Pinpoint the cell where the given text exists, returning its [X, Y] midpoint coordinate. 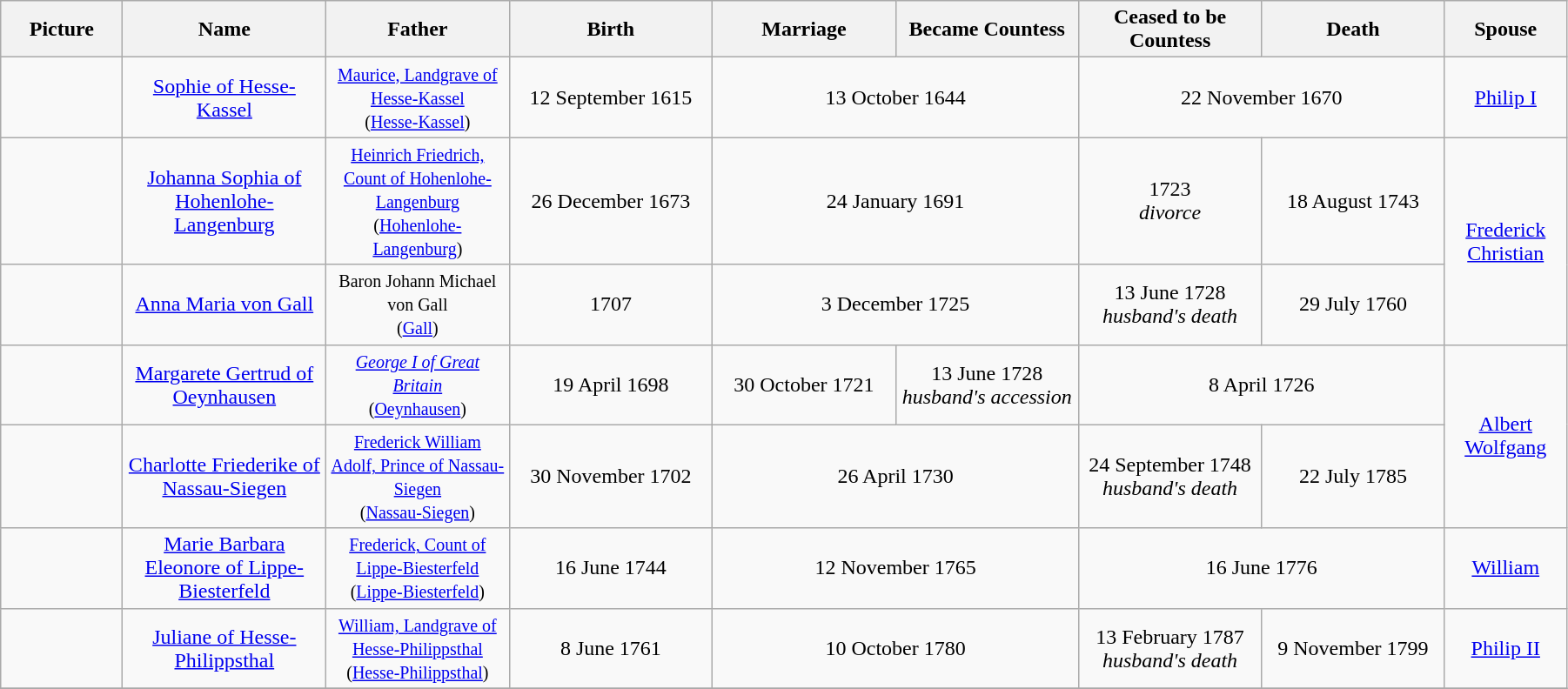
16 June 1776 [1262, 568]
Ceased to be Countess [1169, 30]
8 June 1761 [611, 648]
Philip I [1505, 97]
13 June 1728husband's accession [987, 385]
Name [224, 30]
Death [1353, 30]
Johanna Sophia of Hohenlohe-Langenburg [224, 201]
24 September 1748husband's death [1169, 477]
1707 [611, 304]
George I of Great Britain(Oeynhausen) [418, 385]
Maurice, Landgrave of Hesse-Kassel(Hesse-Kassel) [418, 97]
12 November 1765 [896, 568]
10 October 1780 [896, 648]
Frederick Christian [1505, 241]
13 February 1787husband's death [1169, 648]
29 July 1760 [1353, 304]
Juliane of Hesse-Philippsthal [224, 648]
9 November 1799 [1353, 648]
Picture [62, 30]
22 November 1670 [1262, 97]
Anna Maria von Gall [224, 304]
1723divorce [1169, 201]
Philip II [1505, 648]
Heinrich Friedrich, Count of Hohenlohe-Langenburg(Hohenlohe-Langenburg) [418, 201]
19 April 1698 [611, 385]
30 October 1721 [804, 385]
Marie Barbara Eleonore of Lippe-Biesterfeld [224, 568]
Birth [611, 30]
Frederick William Adolf, Prince of Nassau-Siegen(Nassau-Siegen) [418, 477]
12 September 1615 [611, 97]
Marriage [804, 30]
26 April 1730 [896, 477]
16 June 1744 [611, 568]
30 November 1702 [611, 477]
Became Countess [987, 30]
Albert Wolfgang [1505, 437]
Sophie of Hesse-Kassel [224, 97]
3 December 1725 [896, 304]
Charlotte Friederike of Nassau-Siegen [224, 477]
Baron Johann Michael von Gall(Gall) [418, 304]
William, Landgrave of Hesse-Philippsthal(Hesse-Philippsthal) [418, 648]
Margarete Gertrud of Oeynhausen [224, 385]
Spouse [1505, 30]
13 June 1728husband's death [1169, 304]
18 August 1743 [1353, 201]
William [1505, 568]
8 April 1726 [1262, 385]
22 July 1785 [1353, 477]
24 January 1691 [896, 201]
Frederick, Count of Lippe-Biesterfeld(Lippe-Biesterfeld) [418, 568]
26 December 1673 [611, 201]
Father [418, 30]
13 October 1644 [896, 97]
